Extract the (x, y) coordinate from the center of the cell holding the provided text.  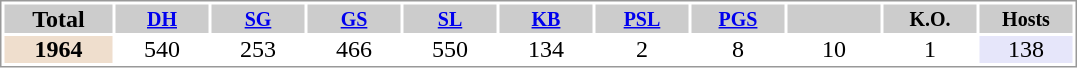
K.O. (930, 18)
550 (450, 50)
253 (258, 50)
466 (354, 50)
PSL (642, 18)
1 (930, 50)
2 (642, 50)
PGS (738, 18)
SG (258, 18)
DH (162, 18)
GS (354, 18)
SL (450, 18)
Total (58, 18)
8 (738, 50)
1964 (58, 50)
540 (162, 50)
Hosts (1026, 18)
134 (546, 50)
10 (834, 50)
138 (1026, 50)
KB (546, 18)
